Return the [X, Y] coordinate for the center point of the cell that contains the specified text.  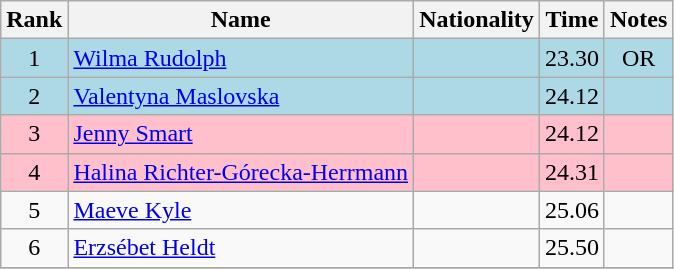
4 [34, 172]
1 [34, 58]
Notes [638, 20]
2 [34, 96]
Wilma Rudolph [241, 58]
Valentyna Maslovska [241, 96]
3 [34, 134]
25.50 [572, 248]
23.30 [572, 58]
Halina Richter-Górecka-Herrmann [241, 172]
Erzsébet Heldt [241, 248]
Time [572, 20]
6 [34, 248]
25.06 [572, 210]
5 [34, 210]
Jenny Smart [241, 134]
Rank [34, 20]
OR [638, 58]
24.31 [572, 172]
Nationality [477, 20]
Name [241, 20]
Maeve Kyle [241, 210]
